Find where the given text appears and provide that cell's center as (X, Y) coordinate. 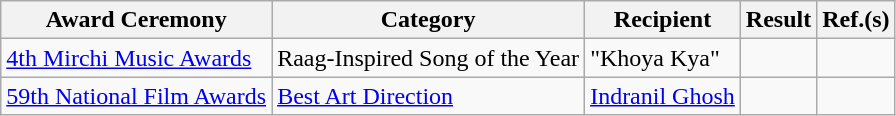
Indranil Ghosh (663, 96)
59th National Film Awards (136, 96)
Award Ceremony (136, 20)
Recipient (663, 20)
Raag-Inspired Song of the Year (428, 58)
Result (778, 20)
Best Art Direction (428, 96)
Ref.(s) (856, 20)
"Khoya Kya" (663, 58)
Category (428, 20)
4th Mirchi Music Awards (136, 58)
